Return [X, Y] of the center of cell containing provided text 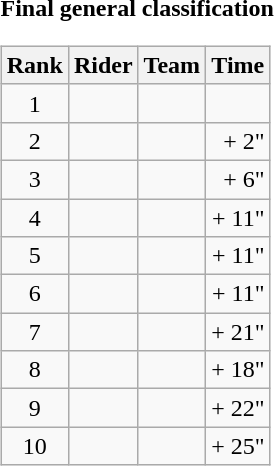
9 [34, 408]
1 [34, 103]
+ 22" [238, 408]
10 [34, 446]
4 [34, 217]
Rank [34, 65]
Rider [103, 65]
7 [34, 332]
5 [34, 256]
+ 2" [238, 141]
6 [34, 294]
+ 25" [238, 446]
Team [172, 65]
3 [34, 179]
+ 21" [238, 332]
8 [34, 370]
+ 6" [238, 179]
+ 18" [238, 370]
2 [34, 141]
Time [238, 65]
